Return (x, y) of the center of cell containing provided text 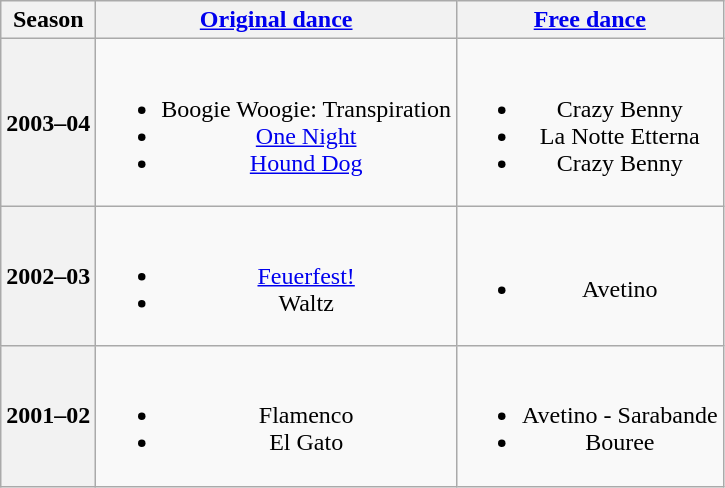
2003–04 (48, 122)
2002–03 (48, 276)
Original dance (276, 20)
2001–02 (48, 416)
Season (48, 20)
Boogie Woogie: Transpiration One Night Hound Dog (276, 122)
Avetino - SarabandeBouree (590, 416)
Flamenco El Gato (276, 416)
Avetino (590, 276)
Feuerfest! Waltz (276, 276)
Free dance (590, 20)
Crazy Benny La Notte Etterna Crazy Benny (590, 122)
